From the cell containing the given text, extract its center point as (X, Y) coordinate. 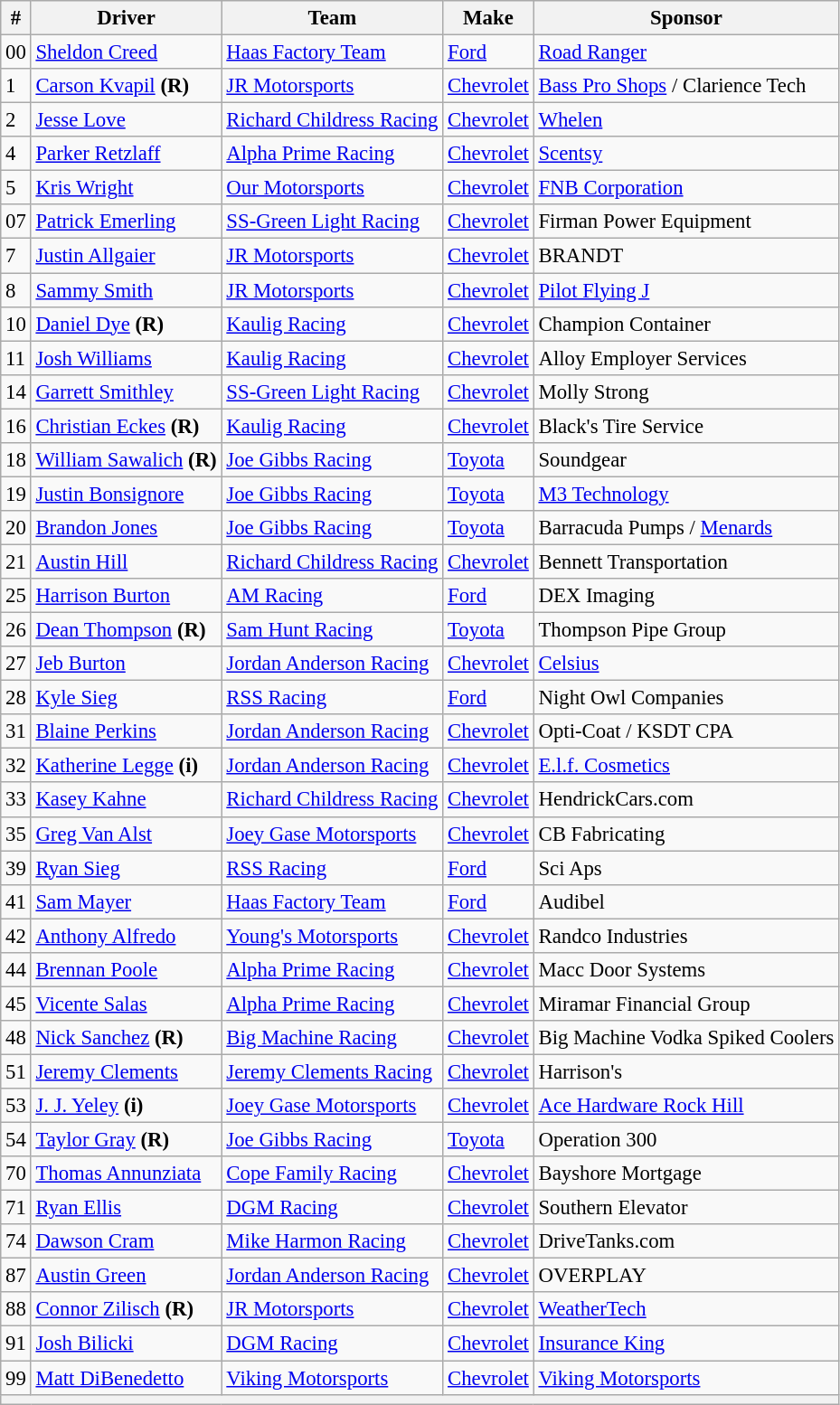
41 (16, 901)
Opti-Coat / KSDT CPA (686, 731)
DriveTanks.com (686, 1241)
Celsius (686, 664)
Pilot Flying J (686, 290)
14 (16, 391)
Operation 300 (686, 1140)
E.l.f. Cosmetics (686, 766)
Our Motorsports (333, 188)
Mike Harmon Racing (333, 1241)
28 (16, 698)
35 (16, 834)
Young's Motorsports (333, 936)
Matt DiBenedetto (127, 1378)
# (16, 18)
Sam Hunt Racing (333, 630)
Champion Container (686, 324)
Brandon Jones (127, 528)
Sponsor (686, 18)
WeatherTech (686, 1310)
26 (16, 630)
Alloy Employer Services (686, 358)
Daniel Dye (R) (127, 324)
Jeremy Clements Racing (333, 1071)
Southern Elevator (686, 1208)
Justin Bonsignore (127, 494)
Night Owl Companies (686, 698)
07 (16, 222)
Connor Zilisch (R) (127, 1310)
33 (16, 800)
Team (333, 18)
Blaine Perkins (127, 731)
39 (16, 868)
Carson Kvapil (R) (127, 86)
4 (16, 154)
91 (16, 1344)
FNB Corporation (686, 188)
Macc Door Systems (686, 970)
31 (16, 731)
OVERPLAY (686, 1276)
70 (16, 1174)
Parker Retzlaff (127, 154)
Cope Family Racing (333, 1174)
Austin Hill (127, 561)
Nick Sanchez (R) (127, 1038)
Road Ranger (686, 52)
45 (16, 1004)
16 (16, 426)
Jeremy Clements (127, 1071)
Patrick Emerling (127, 222)
Insurance King (686, 1344)
Sheldon Creed (127, 52)
Big Machine Vodka Spiked Coolers (686, 1038)
Bass Pro Shops / Clarience Tech (686, 86)
Austin Green (127, 1276)
AM Racing (333, 596)
Dean Thompson (R) (127, 630)
Jesse Love (127, 120)
Firman Power Equipment (686, 222)
Jeb Burton (127, 664)
32 (16, 766)
M3 Technology (686, 494)
Christian Eckes (R) (127, 426)
Driver (127, 18)
Katherine Legge (i) (127, 766)
44 (16, 970)
Bayshore Mortgage (686, 1174)
Whelen (686, 120)
42 (16, 936)
54 (16, 1140)
Big Machine Racing (333, 1038)
25 (16, 596)
Randco Industries (686, 936)
11 (16, 358)
18 (16, 460)
27 (16, 664)
8 (16, 290)
DEX Imaging (686, 596)
Miramar Financial Group (686, 1004)
21 (16, 561)
Josh Bilicki (127, 1344)
Molly Strong (686, 391)
Harrison's (686, 1071)
Sammy Smith (127, 290)
10 (16, 324)
5 (16, 188)
Barracuda Pumps / Menards (686, 528)
87 (16, 1276)
00 (16, 52)
Anthony Alfredo (127, 936)
HendrickCars.com (686, 800)
Taylor Gray (R) (127, 1140)
BRANDT (686, 256)
Make (488, 18)
7 (16, 256)
2 (16, 120)
J. J. Yeley (i) (127, 1106)
74 (16, 1241)
Garrett Smithley (127, 391)
Sci Aps (686, 868)
Kyle Sieg (127, 698)
Justin Allgaier (127, 256)
William Sawalich (R) (127, 460)
71 (16, 1208)
Ace Hardware Rock Hill (686, 1106)
Audibel (686, 901)
Greg Van Alst (127, 834)
Harrison Burton (127, 596)
Thomas Annunziata (127, 1174)
Black's Tire Service (686, 426)
88 (16, 1310)
Josh Williams (127, 358)
48 (16, 1038)
Vicente Salas (127, 1004)
51 (16, 1071)
Kris Wright (127, 188)
Ryan Ellis (127, 1208)
Bennett Transportation (686, 561)
Scentsy (686, 154)
Dawson Cram (127, 1241)
1 (16, 86)
Kasey Kahne (127, 800)
99 (16, 1378)
Thompson Pipe Group (686, 630)
Sam Mayer (127, 901)
Ryan Sieg (127, 868)
CB Fabricating (686, 834)
Soundgear (686, 460)
Brennan Poole (127, 970)
19 (16, 494)
53 (16, 1106)
20 (16, 528)
